Search for the cell housing the specified text and yield its [x, y] center coordinate. 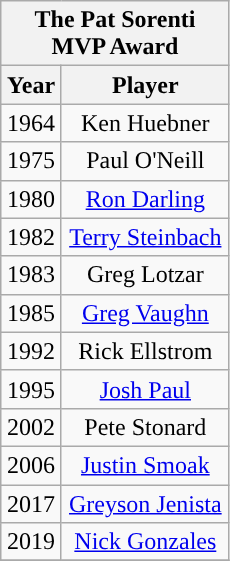
2019 [32, 542]
1995 [32, 389]
Josh Paul [145, 389]
Terry Steinbach [145, 237]
Ron Darling [145, 199]
Greg Vaughn [145, 313]
The Pat Sorenti MVP Award [116, 34]
1983 [32, 275]
Year [32, 85]
Pete Stonard [145, 427]
1980 [32, 199]
2017 [32, 503]
Nick Gonzales [145, 542]
1985 [32, 313]
2006 [32, 465]
Greg Lotzar [145, 275]
1975 [32, 161]
Greyson Jenista [145, 503]
1992 [32, 351]
Player [145, 85]
1982 [32, 237]
1964 [32, 123]
Rick Ellstrom [145, 351]
2002 [32, 427]
Ken Huebner [145, 123]
Justin Smoak [145, 465]
Paul O'Neill [145, 161]
